Find where the given text appears and provide that cell's center as (x, y) coordinate. 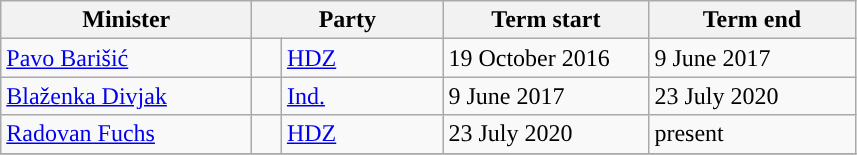
Minister (126, 20)
Term start (546, 20)
Term end (752, 20)
Blaženka Divjak (126, 96)
19 October 2016 (546, 58)
present (752, 134)
Radovan Fuchs (126, 134)
Ind. (362, 96)
Party (348, 20)
Pavo Barišić (126, 58)
